Output the (X, Y) coordinate of the center of the cell containing the given text.  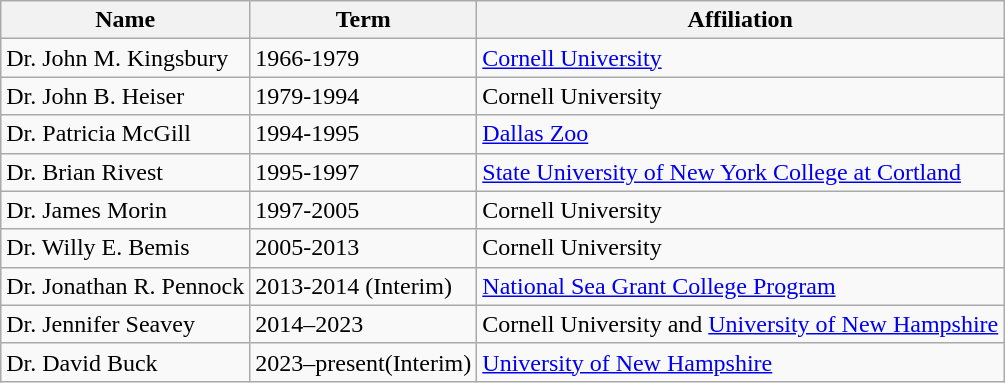
Term (364, 20)
Dr. Patricia McGill (126, 134)
2013-2014 (Interim) (364, 286)
1966-1979 (364, 58)
Dr. Jennifer Seavey (126, 324)
National Sea Grant College Program (740, 286)
Dr. David Buck (126, 362)
State University of New York College at Cortland (740, 172)
Dr. John B. Heiser (126, 96)
1995-1997 (364, 172)
2014–2023 (364, 324)
1997-2005 (364, 210)
University of New Hampshire (740, 362)
Dr. James Morin (126, 210)
Cornell University and University of New Hampshire (740, 324)
2005-2013 (364, 248)
Dallas Zoo (740, 134)
Name (126, 20)
Dr. John M. Kingsbury (126, 58)
Affiliation (740, 20)
2023–present(Interim) (364, 362)
Dr. Jonathan R. Pennock (126, 286)
Dr. Brian Rivest (126, 172)
1979-1994 (364, 96)
Dr. Willy E. Bemis (126, 248)
1994-1995 (364, 134)
